Determine the [X, Y] coordinate at the center of the cell enclosing the given text.  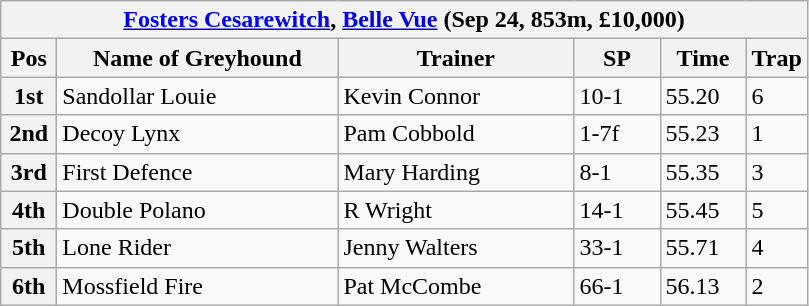
R Wright [456, 210]
55.71 [703, 248]
55.20 [703, 96]
2nd [29, 134]
4th [29, 210]
Sandollar Louie [198, 96]
Pam Cobbold [456, 134]
6th [29, 286]
66-1 [617, 286]
Fosters Cesarewitch, Belle Vue (Sep 24, 853m, £10,000) [404, 20]
55.45 [703, 210]
8-1 [617, 172]
Trainer [456, 58]
Double Polano [198, 210]
33-1 [617, 248]
Kevin Connor [456, 96]
Name of Greyhound [198, 58]
Pat McCombe [456, 286]
Mossfield Fire [198, 286]
1-7f [617, 134]
Lone Rider [198, 248]
3 [776, 172]
6 [776, 96]
3rd [29, 172]
4 [776, 248]
Pos [29, 58]
Decoy Lynx [198, 134]
Trap [776, 58]
1st [29, 96]
First Defence [198, 172]
10-1 [617, 96]
SP [617, 58]
14-1 [617, 210]
Jenny Walters [456, 248]
1 [776, 134]
2 [776, 286]
Mary Harding [456, 172]
5th [29, 248]
55.23 [703, 134]
56.13 [703, 286]
55.35 [703, 172]
5 [776, 210]
Time [703, 58]
